Locate the cell with the specified text and output its (x, y) center coordinate. 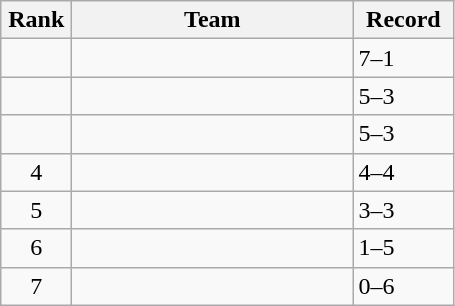
3–3 (404, 210)
1–5 (404, 248)
4–4 (404, 172)
0–6 (404, 286)
Team (212, 20)
Record (404, 20)
4 (36, 172)
Rank (36, 20)
7–1 (404, 58)
5 (36, 210)
6 (36, 248)
7 (36, 286)
